Find where the given text appears and provide that cell's center as [x, y] coordinate. 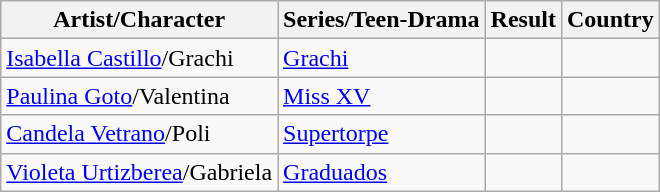
Result [523, 20]
Graduados [382, 172]
Grachi [382, 58]
Paulina Goto/Valentina [140, 96]
Artist/Character [140, 20]
Supertorpe [382, 134]
Isabella Castillo/Grachi [140, 58]
Series/Teen-Drama [382, 20]
Violeta Urtizberea/Gabriela [140, 172]
Candela Vetrano/Poli [140, 134]
Miss XV [382, 96]
Country [610, 20]
